Determine the [X, Y] coordinate at the center of the cell enclosing the given text.  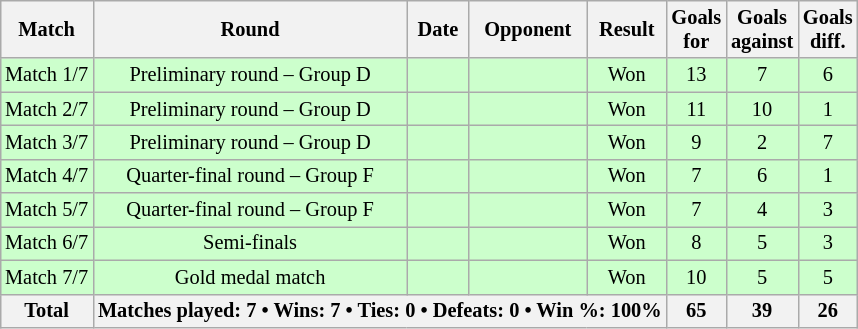
Goalsfor [697, 29]
Goalsdiff. [828, 29]
26 [828, 311]
Total [46, 311]
4 [762, 210]
39 [762, 311]
Match 6/7 [46, 243]
8 [697, 243]
Match 1/7 [46, 75]
65 [697, 311]
Match 7/7 [46, 277]
Matches played: 7 • Wins: 7 • Ties: 0 • Defeats: 0 • Win %: 100% [380, 311]
Match 4/7 [46, 176]
Match 3/7 [46, 142]
Goalsagainst [762, 29]
13 [697, 75]
Date [438, 29]
2 [762, 142]
Opponent [528, 29]
Gold medal match [250, 277]
9 [697, 142]
Semi-finals [250, 243]
11 [697, 109]
Match 2/7 [46, 109]
Result [627, 29]
Match [46, 29]
Round [250, 29]
Match 5/7 [46, 210]
